Locate the cell with the specified text and output its [X, Y] center coordinate. 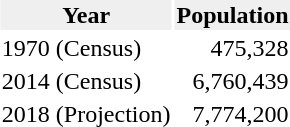
2014 (Census) [86, 81]
1970 (Census) [86, 48]
475,328 [232, 48]
Population [232, 15]
6,760,439 [232, 81]
Year [86, 15]
